Pinpoint the cell where the given text exists, returning its [x, y] midpoint coordinate. 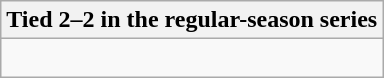
Tied 2–2 in the regular-season series [192, 20]
